From the cell containing the given text, extract its center point as [X, Y] coordinate. 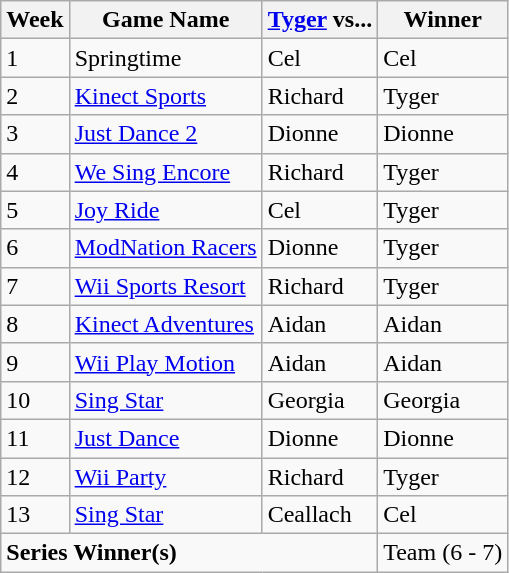
4 [35, 172]
Kinect Adventures [166, 324]
2 [35, 96]
Ceallach [320, 515]
Just Dance 2 [166, 134]
Game Name [166, 20]
7 [35, 286]
We Sing Encore [166, 172]
Just Dance [166, 438]
Springtime [166, 58]
13 [35, 515]
1 [35, 58]
ModNation Racers [166, 248]
Week [35, 20]
11 [35, 438]
Series Winner(s) [190, 553]
Kinect Sports [166, 96]
8 [35, 324]
Wii Sports Resort [166, 286]
Tyger vs... [320, 20]
12 [35, 477]
10 [35, 400]
Team (6 - 7) [443, 553]
9 [35, 362]
5 [35, 210]
Wii Play Motion [166, 362]
3 [35, 134]
Wii Party [166, 477]
Joy Ride [166, 210]
Winner [443, 20]
6 [35, 248]
